Identify which cell holds the provided text, then report its [X, Y] central coordinate. 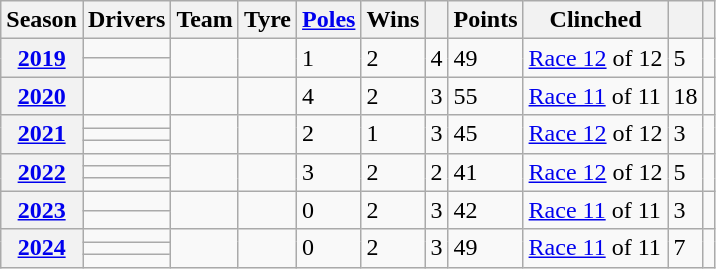
Poles [329, 20]
41 [486, 172]
18 [686, 96]
42 [486, 210]
Points [486, 20]
7 [686, 248]
Team [205, 20]
55 [486, 96]
Drivers [126, 20]
Clinched [596, 20]
45 [486, 134]
2024 [42, 248]
2021 [42, 134]
2020 [42, 96]
Season [42, 20]
Wins [393, 20]
2019 [42, 58]
2022 [42, 172]
2023 [42, 210]
Tyre [267, 20]
